Capture the cell that displays the provided text and extract its (X, Y) central coordinate. 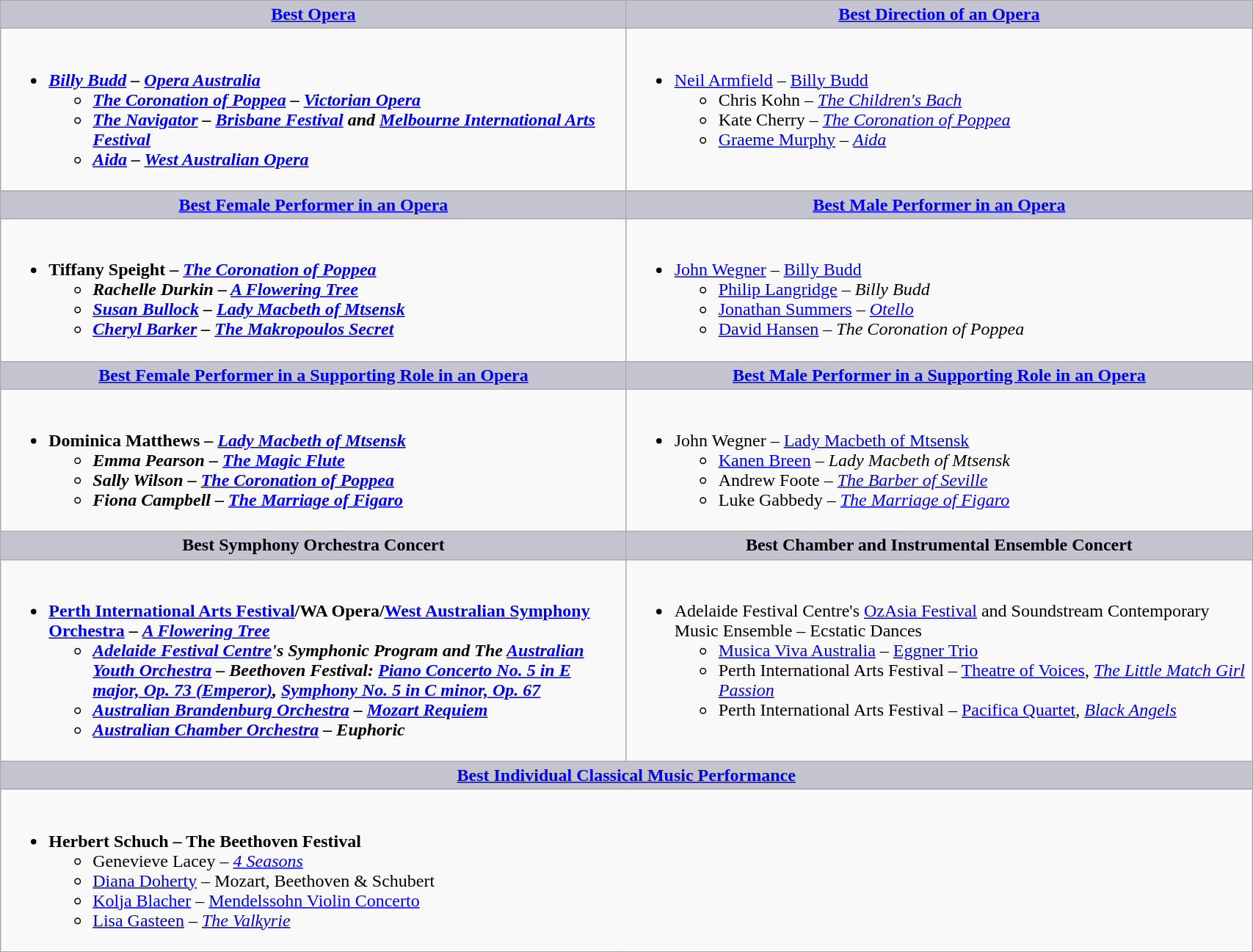
Best Male Performer in an Opera (939, 205)
John Wegner – Lady Macbeth of MtsenskKanen Breen – Lady Macbeth of MtsenskAndrew Foote – The Barber of SevilleLuke Gabbedy – The Marriage of Figaro (939, 460)
Neil Armfield – Billy BuddChris Kohn – The Children's BachKate Cherry – The Coronation of PoppeaGraeme Murphy – Aida (939, 110)
Best Symphony Orchestra Concert (313, 545)
Best Female Performer in an Opera (313, 205)
Best Direction of an Opera (939, 15)
Best Chamber and Instrumental Ensemble Concert (939, 545)
Best Opera (313, 15)
Best Female Performer in a Supporting Role in an Opera (313, 375)
Best Male Performer in a Supporting Role in an Opera (939, 375)
John Wegner – Billy BuddPhilip Langridge – Billy BuddJonathan Summers – OtelloDavid Hansen – The Coronation of Poppea (939, 290)
Best Individual Classical Music Performance (627, 775)
